Find where the given text appears and provide that cell's center as (X, Y) coordinate. 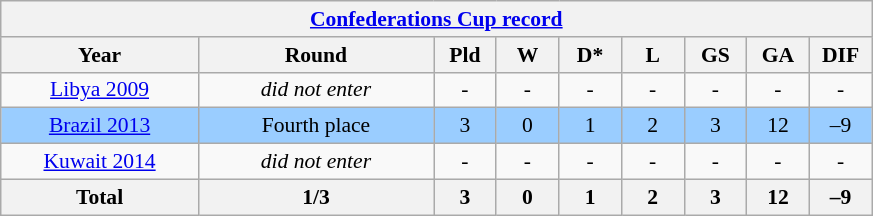
Year (100, 55)
Fourth place (316, 126)
Confederations Cup record (436, 19)
Round (316, 55)
DIF (840, 55)
L (652, 55)
1/3 (316, 197)
Libya 2009 (100, 90)
GS (716, 55)
W (528, 55)
D* (590, 55)
GA (778, 55)
Total (100, 197)
Kuwait 2014 (100, 162)
Brazil 2013 (100, 126)
Pld (466, 55)
